Locate the cell with the specified text and output its [X, Y] center coordinate. 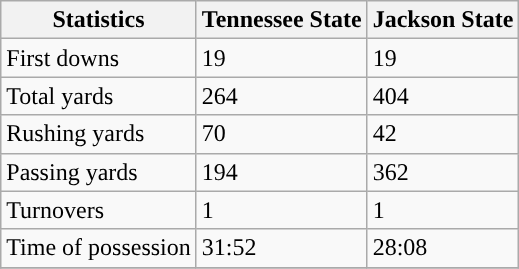
264 [282, 96]
Turnovers [99, 210]
28:08 [443, 248]
404 [443, 96]
194 [282, 172]
Jackson State [443, 20]
First downs [99, 58]
42 [443, 134]
Rushing yards [99, 134]
31:52 [282, 248]
Total yards [99, 96]
Statistics [99, 20]
Tennessee State [282, 20]
Time of possession [99, 248]
362 [443, 172]
70 [282, 134]
Passing yards [99, 172]
